Determine the [x, y] coordinate at the center of the cell enclosing the given text.  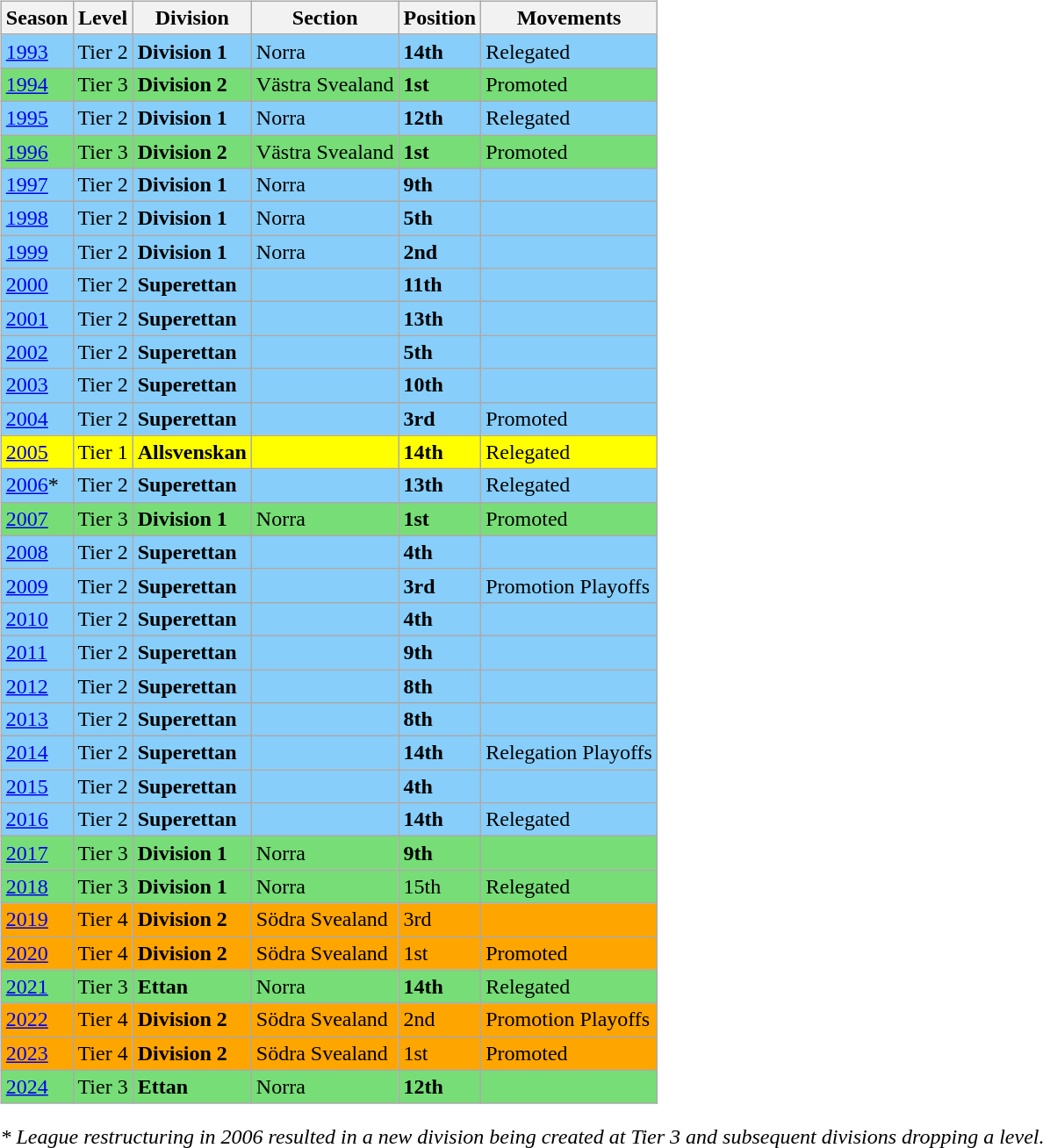
Tier 1 [103, 452]
2015 [37, 786]
Level [103, 18]
2003 [37, 385]
1996 [37, 152]
2004 [37, 419]
1994 [37, 84]
2007 [37, 519]
2009 [37, 585]
1999 [37, 252]
11th [440, 285]
2014 [37, 753]
Season [37, 18]
2013 [37, 720]
2022 [37, 1020]
2010 [37, 619]
2001 [37, 319]
2018 [37, 886]
2012 [37, 685]
1993 [37, 51]
2016 [37, 820]
Position [440, 18]
1995 [37, 118]
2006* [37, 485]
Relegation Playoffs [569, 753]
2011 [37, 652]
2024 [37, 1087]
2023 [37, 1053]
2021 [37, 987]
Section [325, 18]
2005 [37, 452]
Movements [569, 18]
2000 [37, 285]
Allsvenskan [191, 452]
2002 [37, 352]
Division [191, 18]
2019 [37, 920]
1998 [37, 219]
2017 [37, 853]
2020 [37, 953]
15th [440, 886]
1997 [37, 185]
2008 [37, 552]
10th [440, 385]
